Return the [X, Y] coordinate for the center point of the cell that contains the specified text.  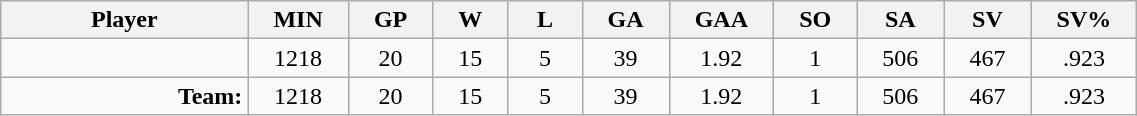
GP [390, 20]
MIN [298, 20]
GAA [721, 20]
Player [124, 20]
L [545, 20]
SO [816, 20]
W [470, 20]
GA [626, 20]
SV% [1084, 20]
SV [988, 20]
SA [900, 20]
Team: [124, 96]
